Identify which cell holds the provided text, then report its (X, Y) central coordinate. 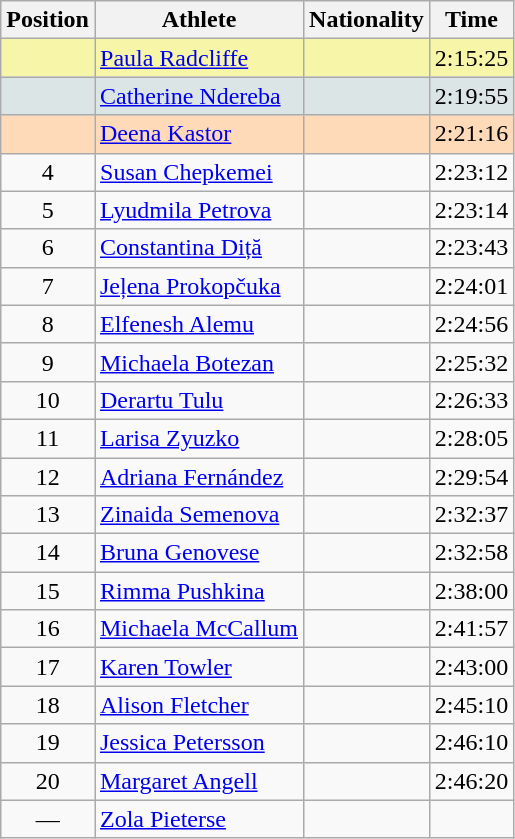
4 (48, 172)
2:23:12 (471, 172)
20 (48, 781)
Adriana Fernández (198, 477)
2:24:56 (471, 324)
Susan Chepkemei (198, 172)
Karen Towler (198, 667)
19 (48, 743)
Larisa Zyuzko (198, 438)
Lyudmila Petrova (198, 210)
14 (48, 553)
Athlete (198, 20)
Elfenesh Alemu (198, 324)
13 (48, 515)
Rimma Pushkina (198, 591)
— (48, 819)
2:15:25 (471, 58)
11 (48, 438)
2:25:32 (471, 362)
Margaret Angell (198, 781)
Catherine Ndereba (198, 96)
Derartu Tulu (198, 400)
2:28:05 (471, 438)
Bruna Genovese (198, 553)
7 (48, 286)
Position (48, 20)
2:45:10 (471, 705)
2:26:33 (471, 400)
Zinaida Semenova (198, 515)
Michaela McCallum (198, 629)
Deena Kastor (198, 134)
17 (48, 667)
2:32:58 (471, 553)
6 (48, 248)
2:46:20 (471, 781)
Zola Pieterse (198, 819)
9 (48, 362)
8 (48, 324)
2:23:14 (471, 210)
2:21:16 (471, 134)
12 (48, 477)
2:19:55 (471, 96)
Time (471, 20)
Paula Radcliffe (198, 58)
2:32:37 (471, 515)
2:24:01 (471, 286)
2:46:10 (471, 743)
2:23:43 (471, 248)
16 (48, 629)
18 (48, 705)
Constantina Diță (198, 248)
Michaela Botezan (198, 362)
15 (48, 591)
2:29:54 (471, 477)
Nationality (367, 20)
Jessica Petersson (198, 743)
Alison Fletcher (198, 705)
2:38:00 (471, 591)
2:43:00 (471, 667)
Jeļena Prokopčuka (198, 286)
5 (48, 210)
10 (48, 400)
2:41:57 (471, 629)
